For the text-containing cell, return its midpoint in [X, Y] coordinate format. 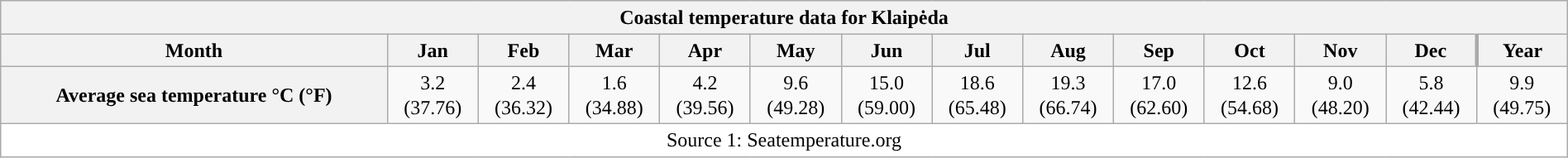
Feb [523, 50]
Jul [978, 50]
Source 1: Seatemperature.org [784, 140]
17.0(62.60) [1159, 94]
Year [1522, 50]
Oct [1250, 50]
Dec [1432, 50]
Average sea temperature °C (°F) [194, 94]
9.0(48.20) [1341, 94]
Jan [433, 50]
Month [194, 50]
4.2(39.56) [705, 94]
15.0(59.00) [887, 94]
2.4(36.32) [523, 94]
12.6(54.68) [1250, 94]
Coastal temperature data for Klaipėda [784, 17]
Jun [887, 50]
Apr [705, 50]
19.3(66.74) [1068, 94]
3.2(37.76) [433, 94]
Nov [1341, 50]
Mar [614, 50]
5.8(42.44) [1432, 94]
18.6(65.48) [978, 94]
9.6(49.28) [796, 94]
1.6(34.88) [614, 94]
Aug [1068, 50]
May [796, 50]
9.9(49.75) [1522, 94]
Sep [1159, 50]
